Extract the [x, y] coordinate from the center of the cell holding the provided text.  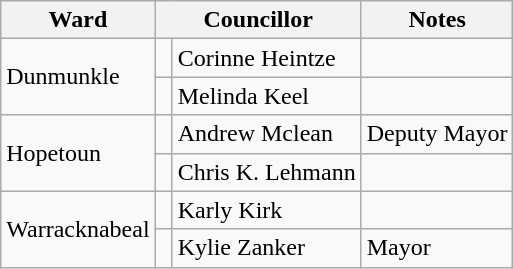
Mayor [437, 248]
Notes [437, 20]
Andrew Mclean [266, 134]
Warracknabeal [78, 229]
Corinne Heintze [266, 58]
Deputy Mayor [437, 134]
Kylie Zanker [266, 248]
Melinda Keel [266, 96]
Dunmunkle [78, 77]
Ward [78, 20]
Councillor [258, 20]
Karly Kirk [266, 210]
Chris K. Lehmann [266, 172]
Hopetoun [78, 153]
